Output the (x, y) coordinate of the center of the cell containing the given text.  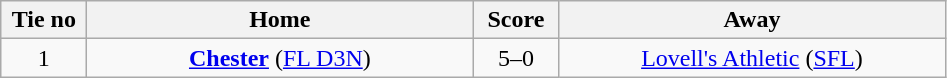
Score (516, 20)
Away (752, 20)
5–0 (516, 58)
Tie no (44, 20)
Lovell's Athletic (SFL) (752, 58)
Home (280, 20)
1 (44, 58)
Chester (FL D3N) (280, 58)
